Pinpoint the cell where the given text exists, returning its (X, Y) midpoint coordinate. 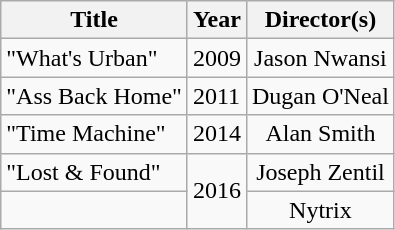
Title (94, 20)
Nytrix (320, 210)
2016 (216, 191)
2011 (216, 96)
Director(s) (320, 20)
Alan Smith (320, 134)
"Time Machine" (94, 134)
Jason Nwansi (320, 58)
"Lost & Found" (94, 172)
Dugan O'Neal (320, 96)
Year (216, 20)
"What's Urban" (94, 58)
Joseph Zentil (320, 172)
2009 (216, 58)
"Ass Back Home" (94, 96)
2014 (216, 134)
